Search for the cell housing the specified text and yield its [x, y] center coordinate. 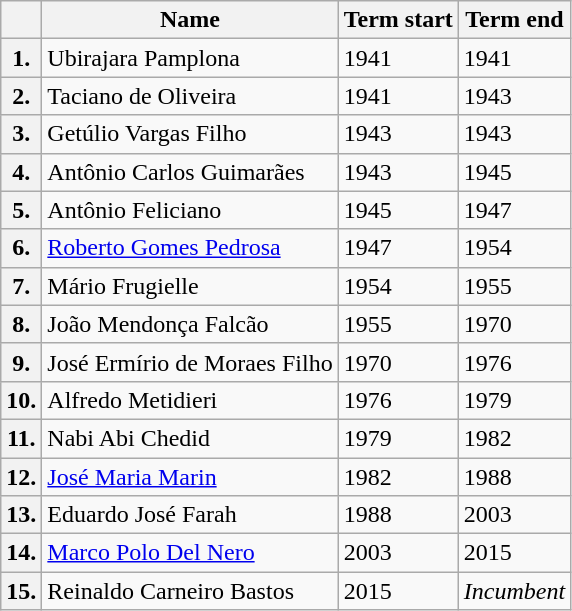
Mário Frugielle [190, 286]
1. [22, 58]
14. [22, 553]
João Mendonça Falcão [190, 324]
Alfredo Metidieri [190, 400]
11. [22, 438]
Antônio Carlos Guimarães [190, 172]
2. [22, 96]
Term end [514, 20]
8. [22, 324]
José Ermírio de Moraes Filho [190, 362]
10. [22, 400]
4. [22, 172]
7. [22, 286]
Incumbent [514, 591]
Eduardo José Farah [190, 515]
Roberto Gomes Pedrosa [190, 248]
Antônio Feliciano [190, 210]
13. [22, 515]
Getúlio Vargas Filho [190, 134]
Nabi Abi Chedid [190, 438]
Term start [398, 20]
5. [22, 210]
Taciano de Oliveira [190, 96]
Reinaldo Carneiro Bastos [190, 591]
6. [22, 248]
9. [22, 362]
12. [22, 477]
Name [190, 20]
Marco Polo Del Nero [190, 553]
3. [22, 134]
15. [22, 591]
José Maria Marin [190, 477]
Ubirajara Pamplona [190, 58]
